Return the [x, y] coordinate for the center point of the cell that contains the specified text.  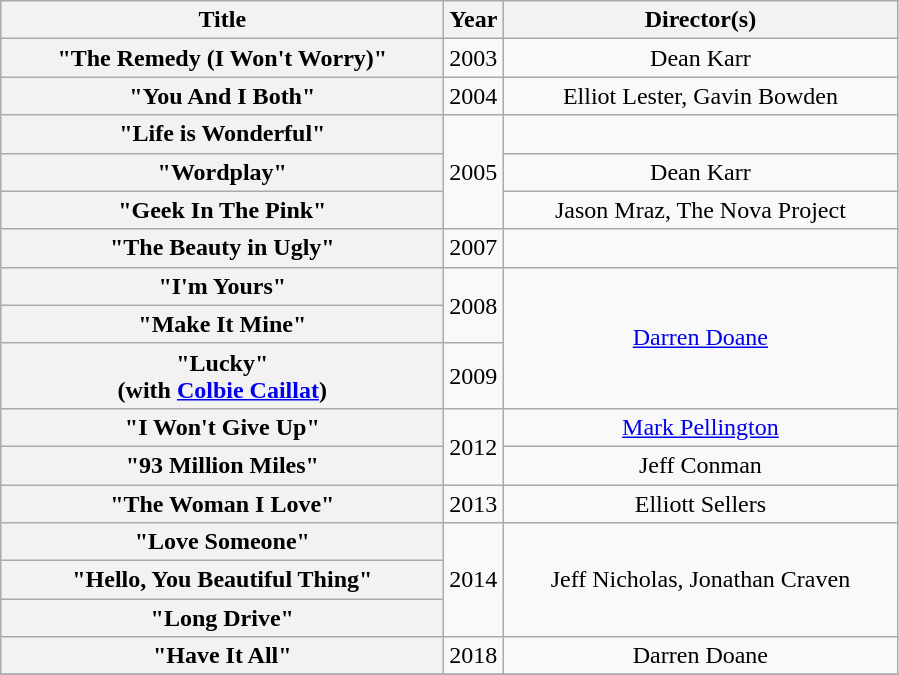
"The Woman I Love" [222, 503]
2007 [474, 248]
Mark Pellington [700, 427]
2018 [474, 656]
"Life is Wonderful" [222, 134]
Elliott Sellers [700, 503]
Jeff Nicholas, Jonathan Craven [700, 580]
Jeff Conman [700, 465]
"Lucky"(with Colbie Caillat) [222, 376]
"The Remedy (I Won't Worry)" [222, 58]
2003 [474, 58]
"Geek In The Pink" [222, 210]
2014 [474, 580]
"Hello, You Beautiful Thing" [222, 580]
"I Won't Give Up" [222, 427]
"Make It Mine" [222, 324]
Director(s) [700, 20]
"Love Someone" [222, 542]
Title [222, 20]
"Long Drive" [222, 618]
"Have It All" [222, 656]
Elliot Lester, Gavin Bowden [700, 96]
2004 [474, 96]
"Wordplay" [222, 172]
2013 [474, 503]
2008 [474, 305]
2005 [474, 172]
2009 [474, 376]
Jason Mraz, The Nova Project [700, 210]
Year [474, 20]
"I'm Yours" [222, 286]
2012 [474, 446]
"93 Million Miles" [222, 465]
"You And I Both" [222, 96]
"The Beauty in Ugly" [222, 248]
